Determine the (X, Y) coordinate at the center of the cell enclosing the given text.  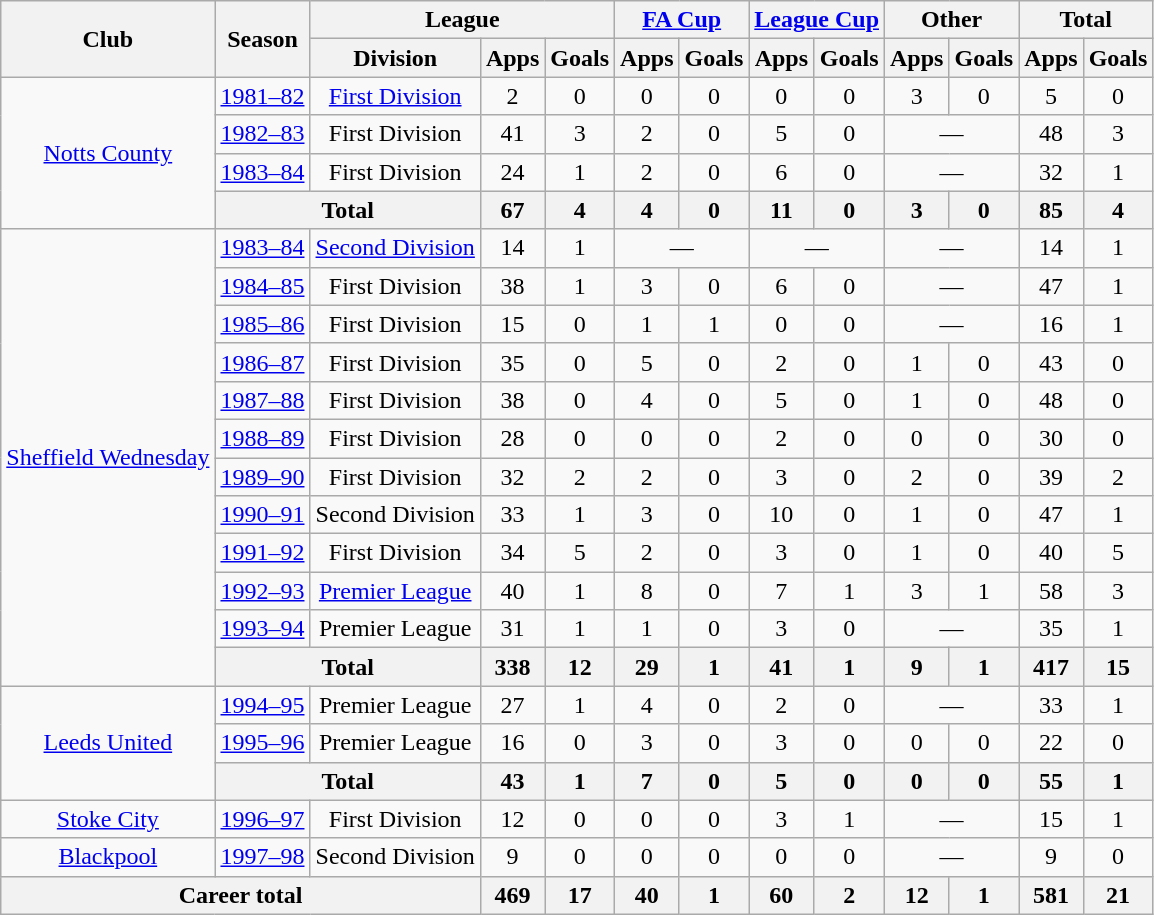
League (462, 20)
1995–96 (262, 743)
Stoke City (108, 819)
Leeds United (108, 743)
581 (1051, 895)
21 (1118, 895)
8 (647, 591)
27 (512, 705)
58 (1051, 591)
469 (512, 895)
1984–85 (262, 286)
1996–97 (262, 819)
1982–83 (262, 134)
338 (512, 667)
85 (1051, 210)
1993–94 (262, 629)
55 (1051, 781)
League Cup (817, 20)
417 (1051, 667)
1988–89 (262, 438)
Sheffield Wednesday (108, 458)
24 (512, 172)
Notts County (108, 153)
1989–90 (262, 477)
28 (512, 438)
1986–87 (262, 362)
1994–95 (262, 705)
1991–92 (262, 553)
39 (1051, 477)
1981–82 (262, 96)
FA Cup (682, 20)
34 (512, 553)
Career total (241, 895)
1987–88 (262, 400)
31 (512, 629)
60 (782, 895)
1997–98 (262, 857)
Blackpool (108, 857)
Club (108, 39)
67 (512, 210)
1990–91 (262, 515)
Season (262, 39)
17 (580, 895)
30 (1051, 438)
Other (952, 20)
10 (782, 515)
11 (782, 210)
1985–86 (262, 324)
Division (395, 58)
22 (1051, 743)
1992–93 (262, 591)
29 (647, 667)
